Provide the [X, Y] coordinate of the cell's center where the given text is located.  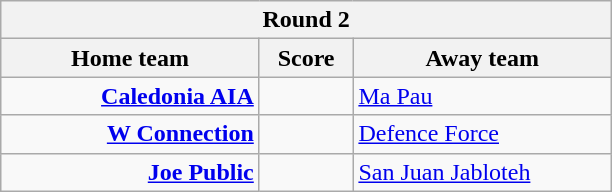
Ma Pau [482, 96]
San Juan Jabloteh [482, 172]
Caledonia AIA [130, 96]
W Connection [130, 134]
Joe Public [130, 172]
Home team [130, 58]
Round 2 [306, 20]
Score [306, 58]
Defence Force [482, 134]
Away team [482, 58]
